Pinpoint the cell where the given text exists, returning its [X, Y] midpoint coordinate. 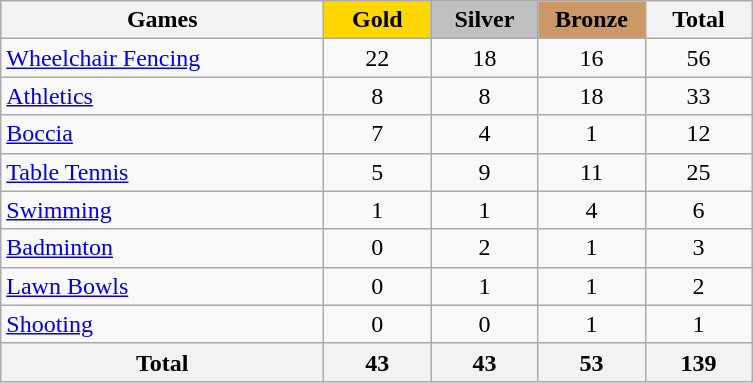
Gold [378, 20]
33 [698, 96]
25 [698, 172]
56 [698, 58]
Swimming [162, 210]
16 [592, 58]
139 [698, 362]
11 [592, 172]
Table Tennis [162, 172]
Badminton [162, 248]
6 [698, 210]
Shooting [162, 324]
Wheelchair Fencing [162, 58]
53 [592, 362]
7 [378, 134]
Bronze [592, 20]
22 [378, 58]
12 [698, 134]
Silver [484, 20]
5 [378, 172]
9 [484, 172]
Lawn Bowls [162, 286]
Games [162, 20]
Boccia [162, 134]
Athletics [162, 96]
3 [698, 248]
